Provide the (X, Y) coordinate of the cell's center where the given text is located.  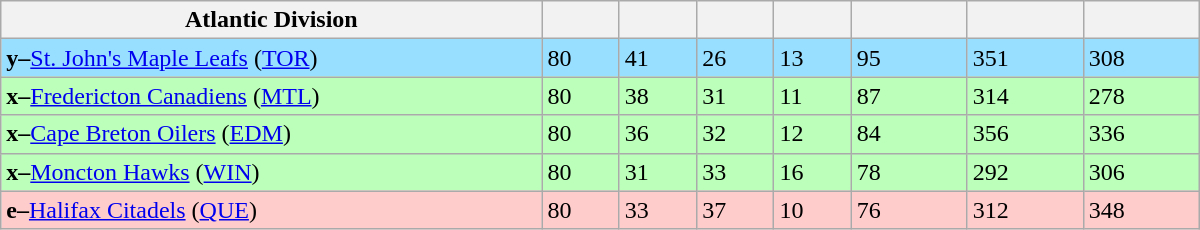
312 (1025, 210)
38 (658, 96)
292 (1025, 172)
37 (736, 210)
356 (1025, 134)
12 (812, 134)
10 (812, 210)
336 (1141, 134)
308 (1141, 58)
26 (736, 58)
13 (812, 58)
41 (658, 58)
306 (1141, 172)
84 (909, 134)
78 (909, 172)
278 (1141, 96)
16 (812, 172)
314 (1025, 96)
x–Cape Breton Oilers (EDM) (272, 134)
e–Halifax Citadels (QUE) (272, 210)
x–Moncton Hawks (WIN) (272, 172)
87 (909, 96)
76 (909, 210)
348 (1141, 210)
351 (1025, 58)
95 (909, 58)
Atlantic Division (272, 20)
y–St. John's Maple Leafs (TOR) (272, 58)
x–Fredericton Canadiens (MTL) (272, 96)
36 (658, 134)
11 (812, 96)
32 (736, 134)
